Search for the cell housing the specified text and yield its (X, Y) center coordinate. 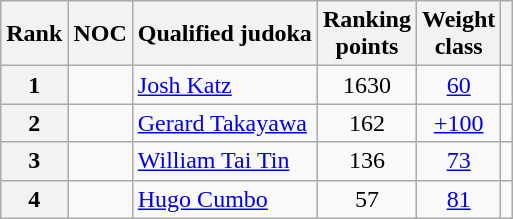
Qualified judoka (224, 34)
Rankingpoints (366, 34)
162 (366, 123)
3 (34, 161)
1 (34, 85)
+100 (458, 123)
81 (458, 199)
2 (34, 123)
60 (458, 85)
57 (366, 199)
Hugo Cumbo (224, 199)
NOC (100, 34)
136 (366, 161)
1630 (366, 85)
Rank (34, 34)
Gerard Takayawa (224, 123)
Weightclass (458, 34)
Josh Katz (224, 85)
4 (34, 199)
73 (458, 161)
William Tai Tin (224, 161)
